Capture the cell that displays the provided text and extract its (x, y) central coordinate. 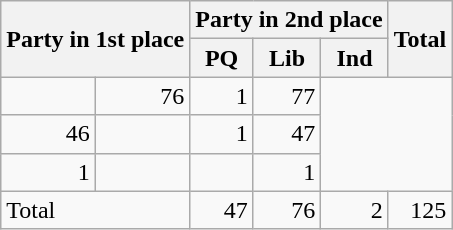
2 (354, 210)
PQ (222, 58)
Lib (286, 58)
Party in 1st place (96, 39)
46 (48, 134)
Ind (354, 58)
Party in 2nd place (289, 20)
125 (420, 210)
77 (286, 96)
